Return [x, y] of the center of cell containing provided text 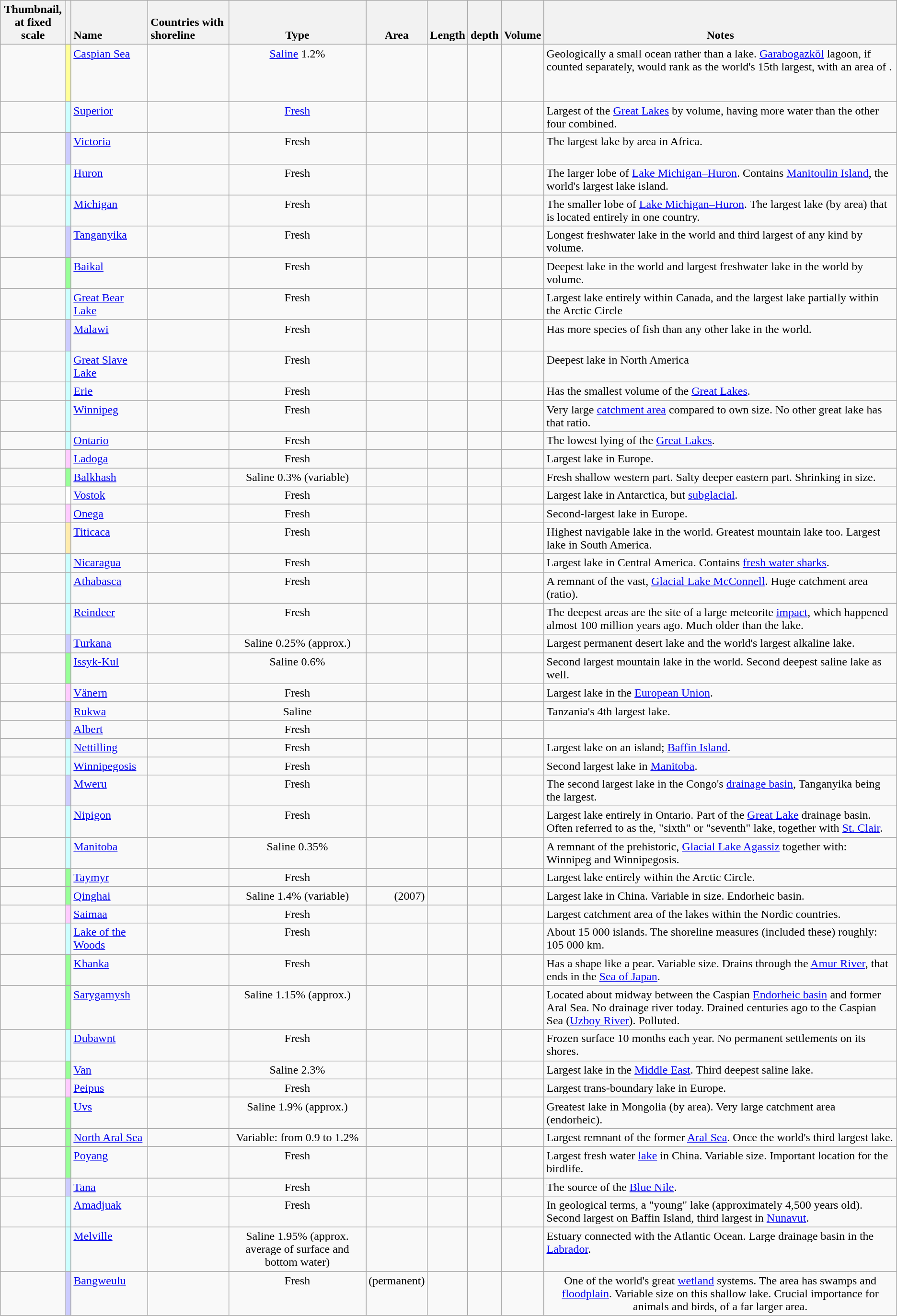
Qinghai [109, 896]
A remnant of the prehistoric, Glacial Lake Agassiz together with: Winnipeg and Winnipegosis. [720, 853]
Amadjuak [109, 1212]
Fresh shallow western part. Salty deeper eastern part. Shrinking in size. [720, 477]
Length [448, 23]
Rukwa [109, 711]
Superior [109, 117]
Sarygamysh [109, 1007]
Lake of the Woods [109, 939]
Albert [109, 729]
Has the smallest volume of the Great Lakes. [720, 391]
Largest catchment area of the lakes within the Nordic countries. [720, 914]
Largest lake in Antarctica, but subglacial. [720, 495]
Vänern [109, 693]
The larger lobe of Lake Michigan–Huron. Contains Manitoulin Island, the world's largest lake island. [720, 179]
Deepest lake in North America [720, 366]
Poyang [109, 1162]
Uvs [109, 1112]
Khanka [109, 970]
The deepest areas are the site of a large meteorite impact, which happened almost 100 million years ago. Much older than the lake. [720, 619]
A remnant of the vast, Glacial Lake McConnell. Huge catchment area (ratio). [720, 587]
Greatest lake in Mongolia (by area). Very large catchment area (endorheic). [720, 1112]
Has a shape like a pear. Variable size. Drains through the Amur River, that ends in the Sea of Japan. [720, 970]
Has more species of fish than any other lake in the world. [720, 335]
depth [484, 23]
Michigan [109, 211]
Huron [109, 179]
Balkhash [109, 477]
Taymyr [109, 878]
Winnipegosis [109, 766]
Turkana [109, 643]
Saline 1.15% (approx.) [297, 1007]
Melville [109, 1249]
Great Bear Lake [109, 304]
Nicaragua [109, 563]
Largest lake in Europe. [720, 459]
Titicaca [109, 538]
Tanzania's 4th largest lake. [720, 711]
Winnipeg [109, 416]
Issyk-Kul [109, 668]
Great Slave Lake [109, 366]
The second largest lake in the Congo's drainage basin, Tanganyika being the largest. [720, 790]
Largest lake entirely within the Arctic Circle. [720, 878]
Saline 1.95% (approx. average of surface and bottom water) [297, 1249]
Saline 2.3% [297, 1070]
Frozen surface 10 months each year. No permanent settlements on its shores. [720, 1045]
Caspian Sea [109, 73]
Ontario [109, 441]
Saline 1.2% [297, 73]
Largest lake in the Middle East. Third deepest saline lake. [720, 1070]
Manitoba [109, 853]
Victoria [109, 149]
Saline 0.6% [297, 668]
Nettilling [109, 747]
In geological terms, a "young" lake (approximately 4,500 years old). Second largest on Baffin Island, third largest in Nunavut. [720, 1212]
Notes [720, 23]
Van [109, 1070]
Peipus [109, 1088]
Saimaa [109, 914]
About 15 000 islands. The shoreline measures (included these) roughly: 105 000 km. [720, 939]
Baikal [109, 273]
Largest of the Great Lakes by volume, having more water than the other four combined. [720, 117]
Highest navigable lake in the world. Greatest mountain lake too. Largest lake in South America. [720, 538]
(2007) [397, 896]
Largest lake in Central America. Contains fresh water sharks. [720, 563]
Tanganyika [109, 241]
The largest lake by area in Africa. [720, 149]
Malawi [109, 335]
Variable: from 0.9 to 1.2% [297, 1137]
Mweru [109, 790]
Onega [109, 514]
Largest lake in the European Union. [720, 693]
Ladoga [109, 459]
Tana [109, 1187]
Saline 0.25% (approx.) [297, 643]
(permanent) [397, 1293]
Estuary connected with the Atlantic Ocean. Large drainage basin in the Labrador. [720, 1249]
Geologically a small ocean rather than a lake. Garabogazköl lagoon, if counted separately, would rank as the world's 15th largest, with an area of . [720, 73]
Very large catchment area compared to own size. No other great lake has that ratio. [720, 416]
Largest lake on an island; Baffin Island. [720, 747]
Countries with shoreline [189, 23]
Volume [522, 23]
Saline 0.35% [297, 853]
Dubawnt [109, 1045]
Second largest mountain lake in the world. Second deepest saline lake as well. [720, 668]
Second-largest lake in Europe. [720, 514]
Thumbnail, at fixed scale [33, 23]
Saline 1.9% (approx.) [297, 1112]
The source of the Blue Nile. [720, 1187]
Erie [109, 391]
Athabasca [109, 587]
Largest lake in China. Variable in size. Endorheic basin. [720, 896]
Largest fresh water lake in China. Variable size. Important location for the birdlife. [720, 1162]
Nipigon [109, 822]
The smaller lobe of Lake Michigan–Huron. The largest lake (by area) that is located entirely in one country. [720, 211]
Largest trans-boundary lake in Europe. [720, 1088]
Vostok [109, 495]
Reindeer [109, 619]
Saline [297, 711]
Largest lake entirely within Canada, and the largest lake partially within the Arctic Circle [720, 304]
Saline 0.3% (variable) [297, 477]
Longest freshwater lake in the world and third largest of any kind by volume. [720, 241]
The lowest lying of the Great Lakes. [720, 441]
Name [109, 23]
Area [397, 23]
Largest remnant of the former Aral Sea. Once the world's third largest lake. [720, 1137]
Second largest lake in Manitoba. [720, 766]
Type [297, 23]
Bangweulu [109, 1293]
Deepest lake in the world and largest freshwater lake in the world by volume. [720, 273]
Saline 1.4% (variable) [297, 896]
North Aral Sea [109, 1137]
Largest permanent desert lake and the world's largest alkaline lake. [720, 643]
